From the cell containing the given text, extract its center point as (x, y) coordinate. 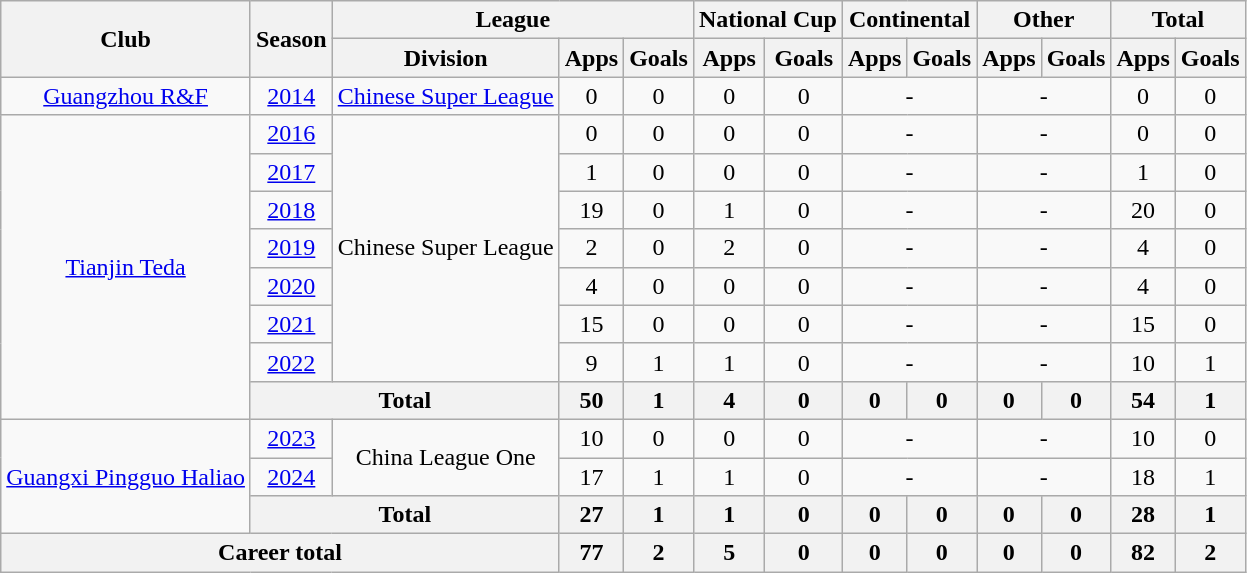
2021 (291, 324)
77 (591, 553)
2020 (291, 286)
20 (1143, 210)
League (512, 20)
National Cup (768, 20)
28 (1143, 515)
Tianjin Teda (126, 267)
19 (591, 210)
2017 (291, 172)
18 (1143, 477)
2018 (291, 210)
Continental (909, 20)
2023 (291, 438)
Guangxi Pingguo Haliao (126, 476)
Career total (280, 553)
Club (126, 39)
82 (1143, 553)
2022 (291, 362)
Other (1044, 20)
Division (446, 58)
China League One (446, 457)
2014 (291, 96)
Guangzhou R&F (126, 96)
5 (729, 553)
Season (291, 39)
9 (591, 362)
17 (591, 477)
54 (1143, 400)
2016 (291, 134)
50 (591, 400)
2019 (291, 248)
2024 (291, 477)
27 (591, 515)
